Detect which cell encompasses the target text, then output its [X, Y] center coordinate. 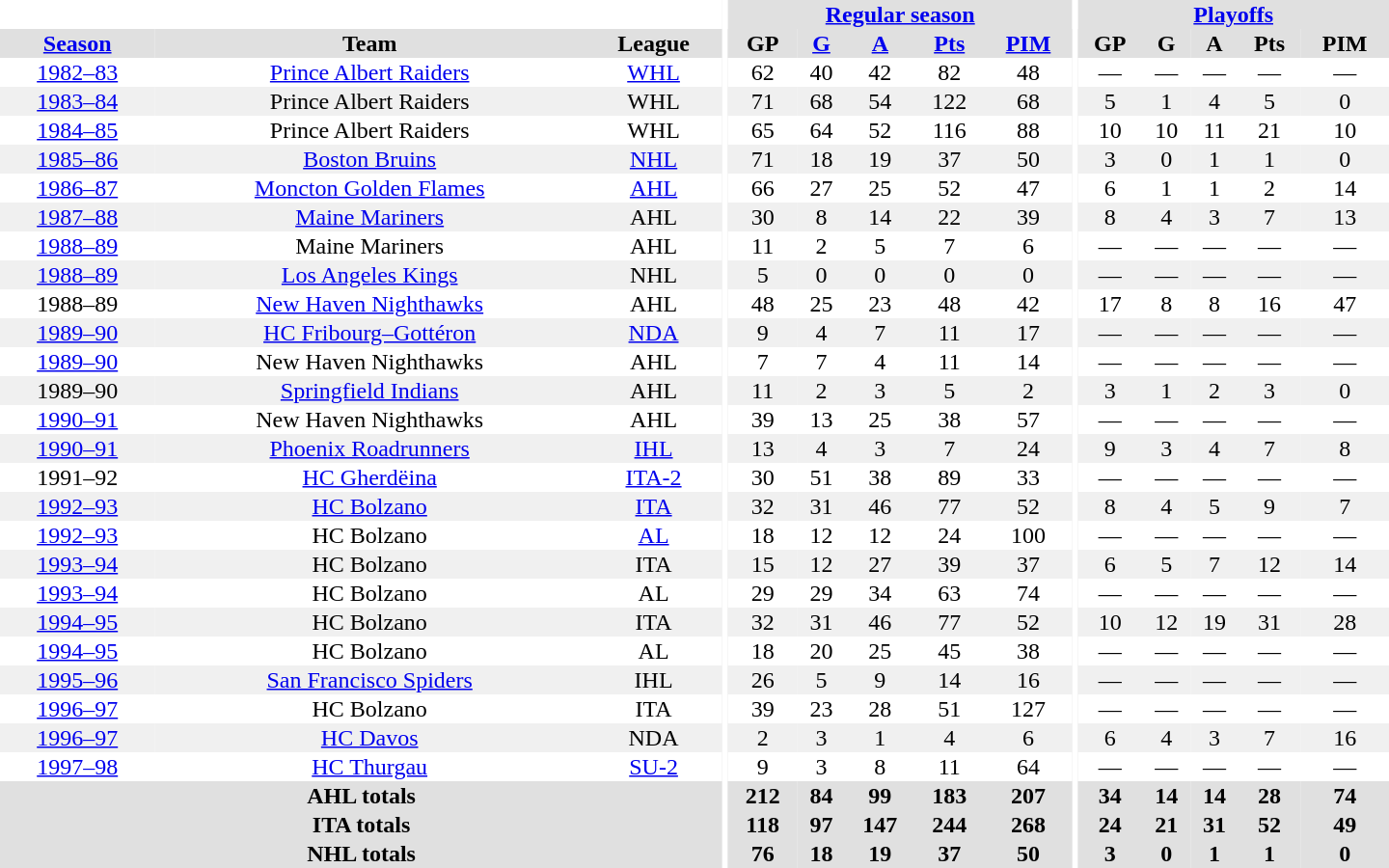
1995–96 [77, 680]
88 [1028, 130]
1986–87 [77, 188]
26 [763, 680]
57 [1028, 420]
1983–84 [77, 101]
1985–86 [77, 159]
HC Davos [369, 738]
62 [763, 72]
40 [822, 72]
212 [763, 796]
66 [763, 188]
Springfield Indians [369, 391]
Phoenix Roadrunners [369, 448]
HC Thurgau [369, 767]
54 [880, 101]
63 [949, 593]
NHL totals [361, 854]
Team [369, 43]
82 [949, 72]
1997–98 [77, 767]
268 [1028, 825]
97 [822, 825]
33 [1028, 477]
SU-2 [654, 767]
Regular season [901, 14]
1984–85 [77, 130]
San Francisco Spiders [369, 680]
147 [880, 825]
ITA-2 [654, 477]
89 [949, 477]
1991–92 [77, 477]
22 [949, 217]
76 [763, 854]
ITA totals [361, 825]
League [654, 43]
15 [763, 564]
Boston Bruins [369, 159]
HC Fribourg–Gottéron [369, 333]
Playoffs [1233, 14]
99 [880, 796]
65 [763, 130]
244 [949, 825]
20 [822, 651]
49 [1345, 825]
122 [949, 101]
Los Angeles Kings [369, 275]
207 [1028, 796]
Moncton Golden Flames [369, 188]
1982–83 [77, 72]
100 [1028, 535]
1987–88 [77, 217]
45 [949, 651]
84 [822, 796]
AHL totals [361, 796]
Season [77, 43]
118 [763, 825]
183 [949, 796]
127 [1028, 709]
116 [949, 130]
HC Gherdëina [369, 477]
